Determine the (x, y) coordinate at the center of the cell enclosing the given text.  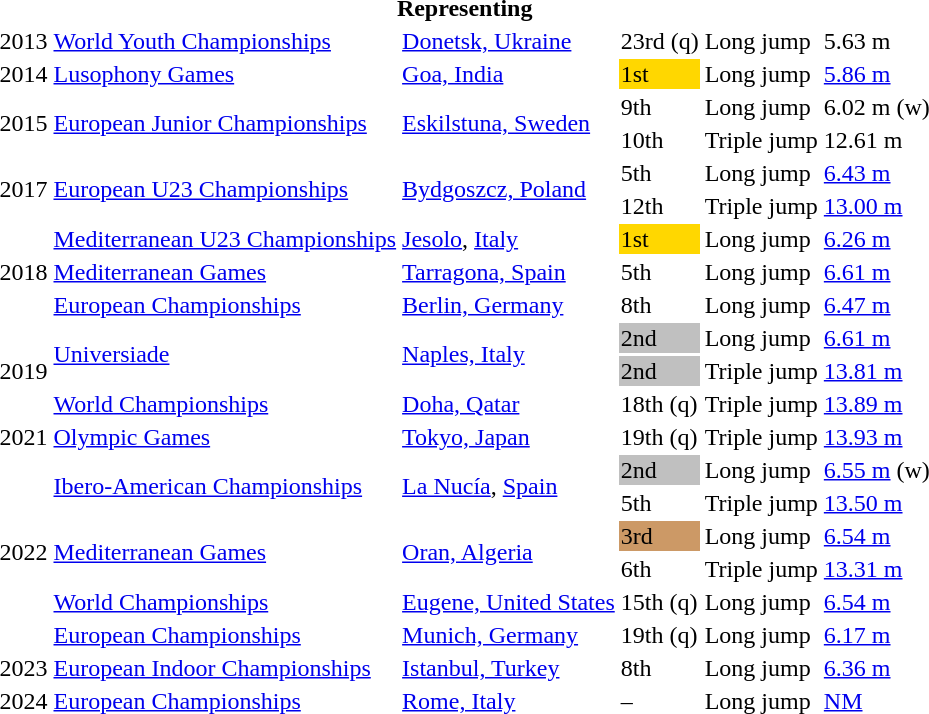
Tokyo, Japan (509, 437)
18th (q) (660, 404)
9th (660, 107)
Goa, India (509, 74)
Eskilstuna, Sweden (509, 124)
European U23 Championships (225, 190)
Oran, Algeria (509, 552)
Naples, Italy (509, 354)
European Junior Championships (225, 124)
Bydgoszcz, Poland (509, 190)
Doha, Qatar (509, 404)
12th (660, 206)
10th (660, 140)
Istanbul, Turkey (509, 668)
European Indoor Championships (225, 668)
Munich, Germany (509, 635)
15th (q) (660, 602)
World Youth Championships (225, 41)
Donetsk, Ukraine (509, 41)
Eugene, United States (509, 602)
Berlin, Germany (509, 305)
23rd (q) (660, 41)
Ibero-American Championships (225, 486)
Lusophony Games (225, 74)
Mediterranean U23 Championships (225, 239)
Olympic Games (225, 437)
6th (660, 569)
3rd (660, 536)
Tarragona, Spain (509, 272)
Jesolo, Italy (509, 239)
La Nucía, Spain (509, 486)
Universiade (225, 354)
